Provide the [X, Y] coordinate of the cell's center where the given text is located.  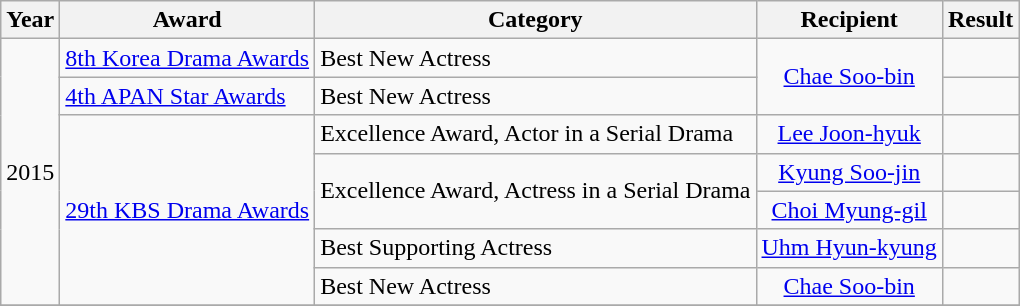
4th APAN Star Awards [188, 96]
Choi Myung-gil [849, 210]
29th KBS Drama Awards [188, 210]
Category [536, 20]
Uhm Hyun-kyung [849, 248]
Excellence Award, Actress in a Serial Drama [536, 191]
Award [188, 20]
Lee Joon-hyuk [849, 134]
2015 [30, 172]
Excellence Award, Actor in a Serial Drama [536, 134]
Year [30, 20]
Best Supporting Actress [536, 248]
Recipient [849, 20]
Result [980, 20]
8th Korea Drama Awards [188, 58]
Kyung Soo-jin [849, 172]
